For the text-containing cell, return its midpoint in (x, y) coordinate format. 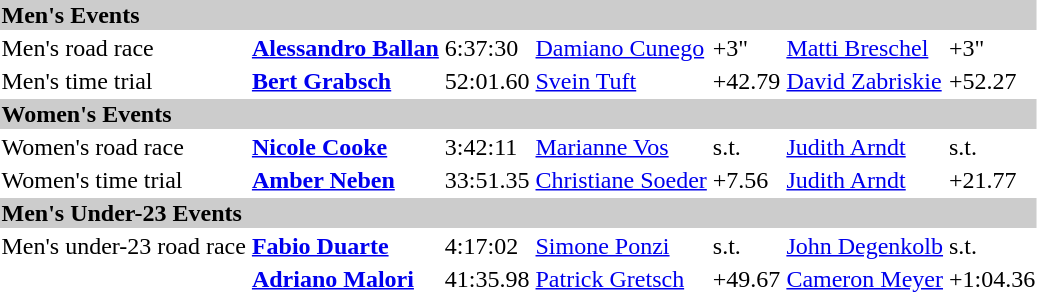
+52.27 (992, 81)
Men's road race (124, 48)
Damiano Cunego (621, 48)
Simone Ponzi (621, 246)
Amber Neben (345, 180)
Women's time trial (124, 180)
Marianne Vos (621, 147)
3:42:11 (487, 147)
Women's road race (124, 147)
Men's under-23 road race (124, 246)
Men's time trial (124, 81)
52:01.60 (487, 81)
Men's Events (518, 15)
Alessandro Ballan (345, 48)
David Zabriskie (865, 81)
Nicole Cooke (345, 147)
Matti Breschel (865, 48)
6:37:30 (487, 48)
John Degenkolb (865, 246)
+7.56 (746, 180)
Men's Under-23 Events (518, 213)
4:17:02 (487, 246)
33:51.35 (487, 180)
Svein Tuft (621, 81)
Women's Events (518, 114)
Fabio Duarte (345, 246)
Bert Grabsch (345, 81)
Christiane Soeder (621, 180)
+42.79 (746, 81)
+21.77 (992, 180)
